Output the [x, y] coordinate of the center of the cell containing the given text.  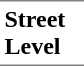
Street Level [42, 33]
